From the cell containing the given text, extract its center point as [X, Y] coordinate. 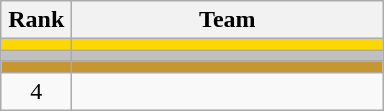
Team [228, 20]
Rank [36, 20]
4 [36, 91]
